Provide the (x, y) coordinate of the cell's center where the given text is located.  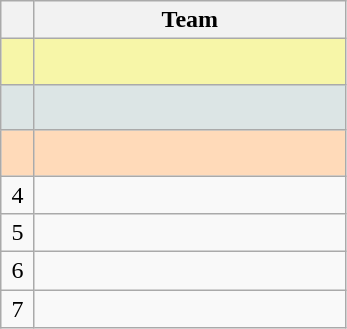
Team (190, 20)
4 (18, 195)
7 (18, 309)
6 (18, 271)
5 (18, 233)
